Capture the cell that displays the provided text and extract its [x, y] central coordinate. 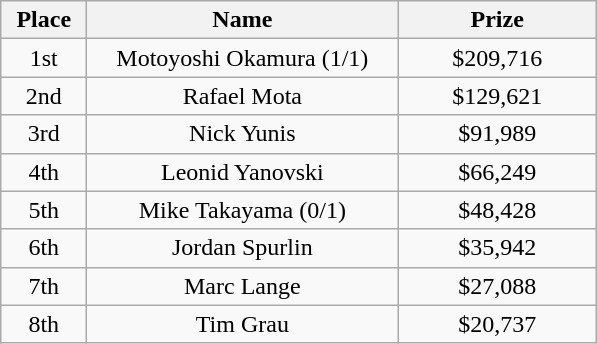
3rd [44, 134]
$129,621 [498, 96]
Rafael Mota [242, 96]
Prize [498, 20]
Place [44, 20]
6th [44, 248]
Nick Yunis [242, 134]
$20,737 [498, 324]
4th [44, 172]
$27,088 [498, 286]
2nd [44, 96]
$48,428 [498, 210]
$66,249 [498, 172]
5th [44, 210]
Mike Takayama (0/1) [242, 210]
Tim Grau [242, 324]
Jordan Spurlin [242, 248]
8th [44, 324]
7th [44, 286]
Motoyoshi Okamura (1/1) [242, 58]
$209,716 [498, 58]
$91,989 [498, 134]
Leonid Yanovski [242, 172]
Marc Lange [242, 286]
$35,942 [498, 248]
1st [44, 58]
Name [242, 20]
